Return the [x, y] coordinate for the center point of the cell that contains the specified text.  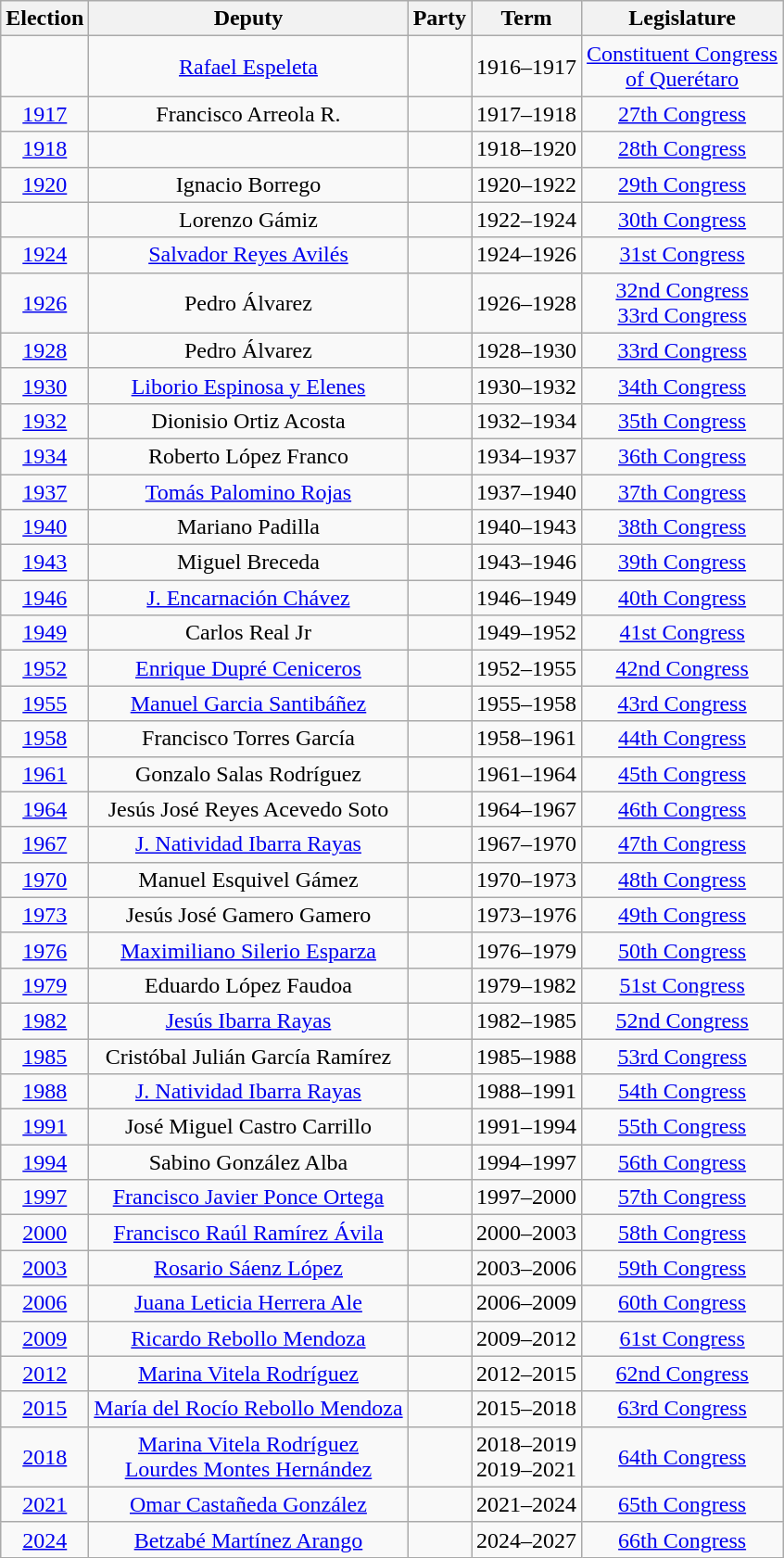
54th Congress [682, 1092]
2012 [44, 1374]
1961–1964 [526, 774]
Term [526, 19]
1970 [44, 880]
47th Congress [682, 844]
1991–1994 [526, 1127]
Rafael Espeleta [248, 67]
Sabino González Alba [248, 1162]
30th Congress [682, 220]
53rd Congress [682, 1056]
1937–1940 [526, 492]
51st Congress [682, 985]
28th Congress [682, 149]
Deputy [248, 19]
1916–1917 [526, 67]
Gonzalo Salas Rodríguez [248, 774]
1934–1937 [526, 456]
Mariano Padilla [248, 527]
Francisco Arreola R. [248, 114]
1943–1946 [526, 563]
1932–1934 [526, 421]
1976 [44, 950]
1967 [44, 844]
1952–1955 [526, 668]
José Miguel Castro Carrillo [248, 1127]
1973 [44, 915]
1949 [44, 633]
1994 [44, 1162]
1928–1930 [526, 350]
39th Congress [682, 563]
1930–1932 [526, 386]
1964 [44, 809]
Constituent Congressof Querétaro [682, 67]
1924 [44, 255]
1930 [44, 386]
2000 [44, 1233]
1955 [44, 703]
2024–2027 [526, 1539]
2021 [44, 1504]
Omar Castañeda González [248, 1504]
1973–1976 [526, 915]
2003–2006 [526, 1268]
1940–1943 [526, 527]
2003 [44, 1268]
Francisco Javier Ponce Ortega [248, 1197]
Dionisio Ortiz Acosta [248, 421]
1961 [44, 774]
Ignacio Borrego [248, 184]
2018 [44, 1457]
1964–1967 [526, 809]
María del Rocío Rebollo Mendoza [248, 1409]
1985–1988 [526, 1056]
1985 [44, 1056]
33rd Congress [682, 350]
1988–1991 [526, 1092]
Manuel Garcia Santibáñez [248, 703]
Tomás Palomino Rojas [248, 492]
57th Congress [682, 1197]
Salvador Reyes Avilés [248, 255]
59th Congress [682, 1268]
2021–2024 [526, 1504]
45th Congress [682, 774]
Election [44, 19]
1932 [44, 421]
1967–1970 [526, 844]
2015 [44, 1409]
43rd Congress [682, 703]
2009 [44, 1338]
1976–1979 [526, 950]
Enrique Dupré Ceniceros [248, 668]
1949–1952 [526, 633]
Liborio Espinosa y Elenes [248, 386]
1940 [44, 527]
2012–2015 [526, 1374]
50th Congress [682, 950]
1946–1949 [526, 598]
2015–2018 [526, 1409]
Rosario Sáenz López [248, 1268]
1922–1924 [526, 220]
1970–1973 [526, 880]
34th Congress [682, 386]
1937 [44, 492]
1926 [44, 302]
Eduardo López Faudoa [248, 985]
Miguel Breceda [248, 563]
42nd Congress [682, 668]
Carlos Real Jr [248, 633]
1926–1928 [526, 302]
2009–2012 [526, 1338]
Betzabé Martínez Arango [248, 1539]
52nd Congress [682, 1020]
60th Congress [682, 1303]
J. Encarnación Chávez [248, 598]
Lorenzo Gámiz [248, 220]
2006 [44, 1303]
1928 [44, 350]
1958–1961 [526, 739]
41st Congress [682, 633]
1918–1920 [526, 149]
Cristóbal Julián García Ramírez [248, 1056]
Party [439, 19]
1979 [44, 985]
1920–1922 [526, 184]
Legislature [682, 19]
36th Congress [682, 456]
1997 [44, 1197]
55th Congress [682, 1127]
1982 [44, 1020]
44th Congress [682, 739]
65th Congress [682, 1504]
Manuel Esquivel Gámez [248, 880]
Marina Vitela Rodríguez [248, 1374]
Jesús José Reyes Acevedo Soto [248, 809]
2006–2009 [526, 1303]
1955–1958 [526, 703]
2000–2003 [526, 1233]
Juana Leticia Herrera Ale [248, 1303]
1979–1982 [526, 985]
Roberto López Franco [248, 456]
2024 [44, 1539]
1943 [44, 563]
1988 [44, 1092]
31st Congress [682, 255]
1934 [44, 456]
Francisco Raúl Ramírez Ávila [248, 1233]
1917–1918 [526, 114]
1991 [44, 1127]
61st Congress [682, 1338]
Ricardo Rebollo Mendoza [248, 1338]
27th Congress [682, 114]
38th Congress [682, 527]
32nd Congress33rd Congress [682, 302]
1994–1997 [526, 1162]
1982–1985 [526, 1020]
1917 [44, 114]
40th Congress [682, 598]
2018–20192019–2021 [526, 1457]
1920 [44, 184]
1952 [44, 668]
1918 [44, 149]
58th Congress [682, 1233]
49th Congress [682, 915]
63rd Congress [682, 1409]
Francisco Torres García [248, 739]
46th Congress [682, 809]
Maximiliano Silerio Esparza [248, 950]
1958 [44, 739]
64th Congress [682, 1457]
66th Congress [682, 1539]
37th Congress [682, 492]
1997–2000 [526, 1197]
Jesús Ibarra Rayas [248, 1020]
1924–1926 [526, 255]
Marina Vitela RodríguezLourdes Montes Hernández [248, 1457]
Jesús José Gamero Gamero [248, 915]
29th Congress [682, 184]
1946 [44, 598]
62nd Congress [682, 1374]
35th Congress [682, 421]
56th Congress [682, 1162]
48th Congress [682, 880]
